For the text-containing cell, return its midpoint in [X, Y] coordinate format. 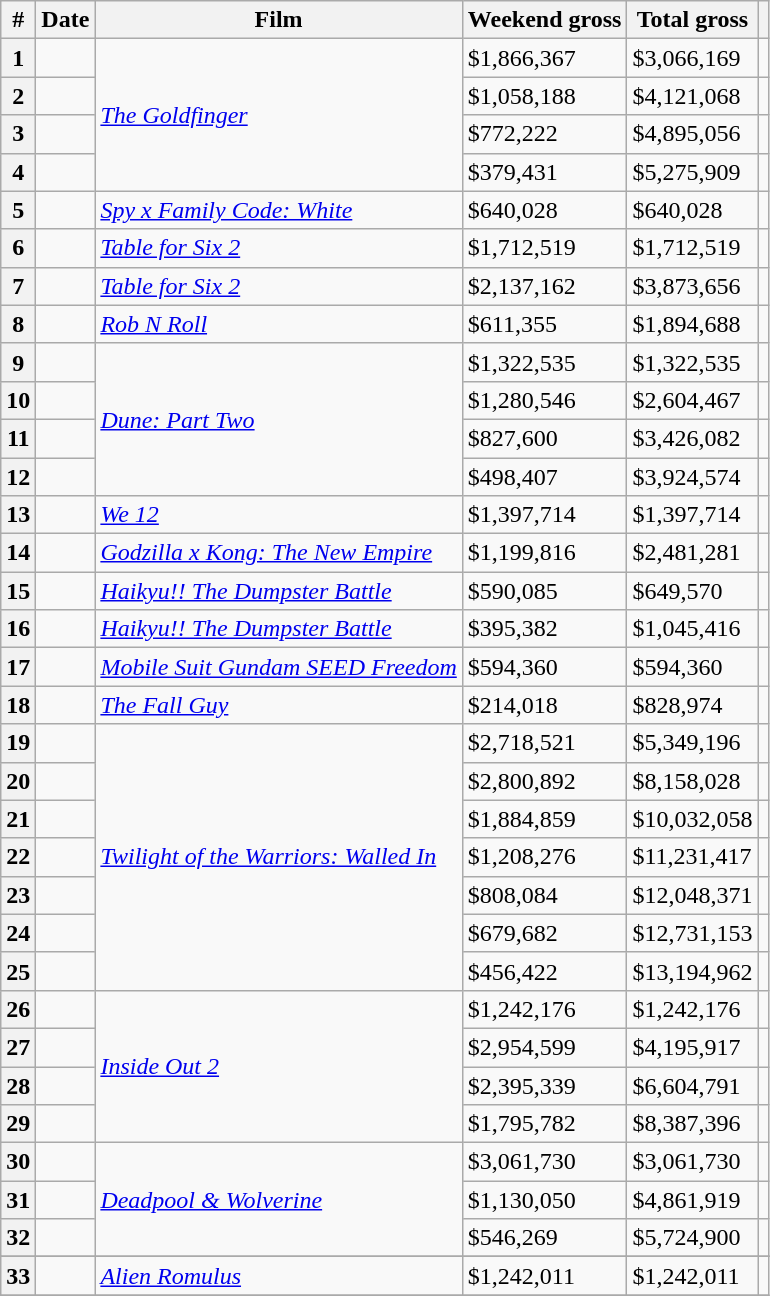
2 [18, 96]
$12,731,153 [692, 933]
$808,084 [544, 895]
Godzilla x Kong: The New Empire [278, 553]
Weekend gross [544, 20]
18 [18, 705]
We 12 [278, 515]
$590,085 [544, 591]
$2,137,162 [544, 286]
$3,426,082 [692, 438]
# [18, 20]
8 [18, 324]
$1,208,276 [544, 857]
Inside Out 2 [278, 1066]
$6,604,791 [692, 1085]
$1,045,416 [692, 629]
30 [18, 1162]
$828,974 [692, 705]
1 [18, 58]
11 [18, 438]
31 [18, 1200]
The Fall Guy [278, 705]
$498,407 [544, 477]
Dune: Part Two [278, 419]
19 [18, 743]
28 [18, 1085]
$379,431 [544, 172]
$5,275,909 [692, 172]
$1,894,688 [692, 324]
4 [18, 172]
17 [18, 667]
23 [18, 895]
3 [18, 134]
$3,066,169 [692, 58]
Deadpool & Wolverine [278, 1200]
12 [18, 477]
24 [18, 933]
$1,280,546 [544, 400]
$8,387,396 [692, 1124]
Film [278, 20]
7 [18, 286]
32 [18, 1238]
14 [18, 553]
6 [18, 248]
$1,884,859 [544, 819]
Total gross [692, 20]
Twilight of the Warriors: Walled In [278, 857]
29 [18, 1124]
$8,158,028 [692, 781]
21 [18, 819]
$1,795,782 [544, 1124]
$4,121,068 [692, 96]
10 [18, 400]
$827,600 [544, 438]
$2,395,339 [544, 1085]
9 [18, 362]
15 [18, 591]
16 [18, 629]
33 [18, 1276]
$1,866,367 [544, 58]
$1,130,050 [544, 1200]
Spy x Family Code: White [278, 210]
$2,718,521 [544, 743]
$13,194,962 [692, 971]
Mobile Suit Gundam SEED Freedom [278, 667]
$1,199,816 [544, 553]
$772,222 [544, 134]
$4,895,056 [692, 134]
Alien Romulus [278, 1276]
25 [18, 971]
$12,048,371 [692, 895]
$214,018 [544, 705]
$1,058,188 [544, 96]
$5,349,196 [692, 743]
$3,873,656 [692, 286]
22 [18, 857]
The Goldfinger [278, 115]
$11,231,417 [692, 857]
$5,724,900 [692, 1238]
$4,861,919 [692, 1200]
$2,954,599 [544, 1047]
$395,382 [544, 629]
5 [18, 210]
$3,924,574 [692, 477]
26 [18, 1009]
$456,422 [544, 971]
$649,570 [692, 591]
27 [18, 1047]
$546,269 [544, 1238]
$2,604,467 [692, 400]
Date [66, 20]
$4,195,917 [692, 1047]
$2,800,892 [544, 781]
Rob N Roll [278, 324]
$611,355 [544, 324]
$2,481,281 [692, 553]
$679,682 [544, 933]
$10,032,058 [692, 819]
13 [18, 515]
20 [18, 781]
